Locate the cell with the specified text and output its (x, y) center coordinate. 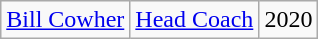
Head Coach (194, 20)
Bill Cowher (66, 20)
2020 (288, 20)
